Provide the (X, Y) coordinate of the cell's center where the given text is located.  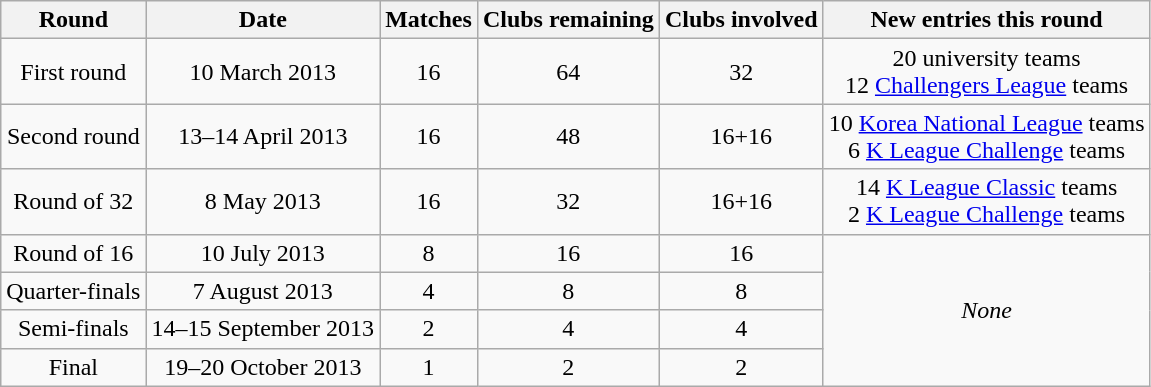
Matches (429, 20)
10 July 2013 (263, 253)
Round of 16 (74, 253)
64 (568, 72)
8 May 2013 (263, 202)
First round (74, 72)
10 March 2013 (263, 72)
48 (568, 136)
Semi-finals (74, 329)
Round (74, 20)
None (986, 310)
7 August 2013 (263, 291)
Clubs remaining (568, 20)
New entries this round (986, 20)
Final (74, 367)
19–20 October 2013 (263, 367)
Second round (74, 136)
Round of 32 (74, 202)
Clubs involved (741, 20)
Date (263, 20)
14–15 September 2013 (263, 329)
20 university teams 12 Challengers League teams (986, 72)
1 (429, 367)
13–14 April 2013 (263, 136)
14 K League Classic teams 2 K League Challenge teams (986, 202)
10 Korea National League teams 6 K League Challenge teams (986, 136)
Quarter-finals (74, 291)
